Extract the [x, y] coordinate from the center of the cell holding the provided text.  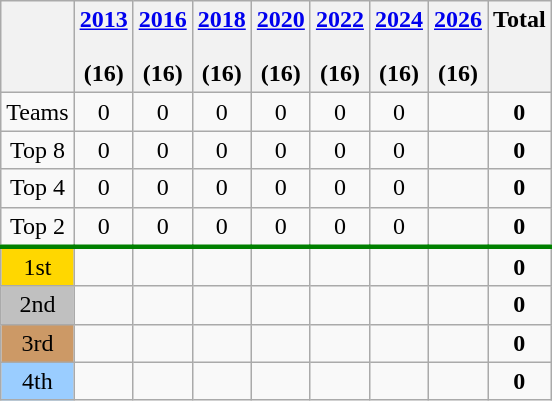
Top 2 [38, 227]
2nd [38, 305]
2026 (16) [458, 47]
Top 4 [38, 188]
Teams [38, 112]
1st [38, 267]
Top 8 [38, 150]
2013 (16) [104, 47]
3rd [38, 343]
2024 (16) [398, 47]
2016 (16) [162, 47]
4th [38, 381]
Total [520, 47]
2022 (16) [340, 47]
2018 (16) [222, 47]
2020 (16) [280, 47]
